Return the (x, y) coordinate for the center point of the cell that contains the specified text.  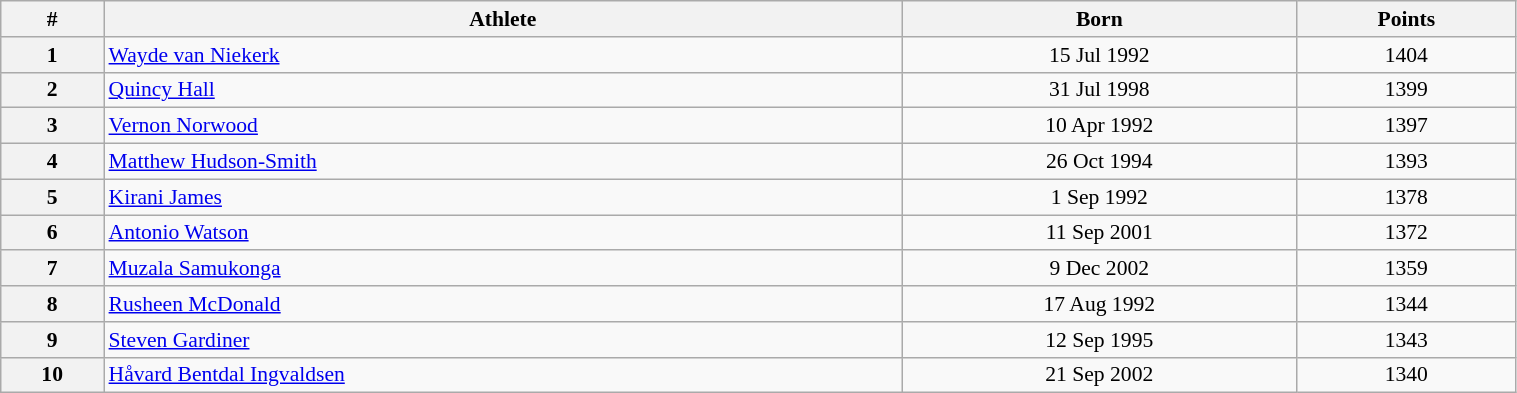
Antonio Watson (504, 233)
31 Jul 1998 (1099, 90)
1397 (1406, 126)
1 (52, 55)
1344 (1406, 304)
7 (52, 269)
1372 (1406, 233)
17 Aug 1992 (1099, 304)
1404 (1406, 55)
2 (52, 90)
26 Oct 1994 (1099, 162)
Håvard Bentdal Ingvaldsen (504, 375)
15 Jul 1992 (1099, 55)
1343 (1406, 340)
12 Sep 1995 (1099, 340)
Points (1406, 19)
10 Apr 1992 (1099, 126)
1359 (1406, 269)
Athlete (504, 19)
1393 (1406, 162)
Born (1099, 19)
Vernon Norwood (504, 126)
3 (52, 126)
1340 (1406, 375)
4 (52, 162)
Steven Gardiner (504, 340)
11 Sep 2001 (1099, 233)
Matthew Hudson-Smith (504, 162)
10 (52, 375)
6 (52, 233)
Wayde van Niekerk (504, 55)
# (52, 19)
Quincy Hall (504, 90)
9 (52, 340)
1 Sep 1992 (1099, 197)
1378 (1406, 197)
Rusheen McDonald (504, 304)
8 (52, 304)
21 Sep 2002 (1099, 375)
Muzala Samukonga (504, 269)
5 (52, 197)
Kirani James (504, 197)
1399 (1406, 90)
9 Dec 2002 (1099, 269)
